Output the [X, Y] coordinate of the center of the cell containing the given text.  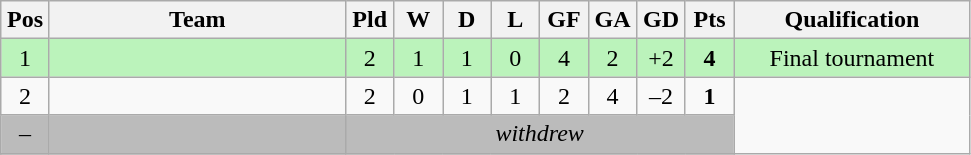
Pos [26, 20]
D [466, 20]
GA [612, 20]
+2 [662, 58]
Qualification [852, 20]
Final tournament [852, 58]
Pld [370, 20]
withdrew [539, 134]
L [516, 20]
GF [564, 20]
Pts [710, 20]
Team [197, 20]
– [26, 134]
W [418, 20]
GD [662, 20]
–2 [662, 96]
